Determine the [x, y] coordinate at the center of the cell enclosing the given text.  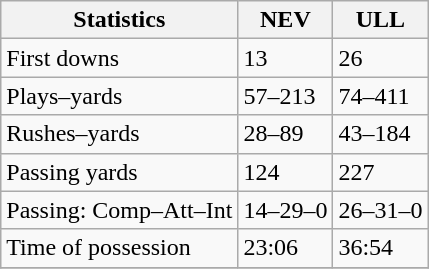
Statistics [120, 20]
ULL [380, 20]
14–29–0 [286, 210]
Time of possession [120, 248]
26–31–0 [380, 210]
28–89 [286, 134]
124 [286, 172]
Passing: Comp–Att–Int [120, 210]
First downs [120, 58]
26 [380, 58]
74–411 [380, 96]
36:54 [380, 248]
NEV [286, 20]
43–184 [380, 134]
Plays–yards [120, 96]
227 [380, 172]
57–213 [286, 96]
13 [286, 58]
23:06 [286, 248]
Rushes–yards [120, 134]
Passing yards [120, 172]
